Provide the [x, y] coordinate of the cell's center where the given text is located.  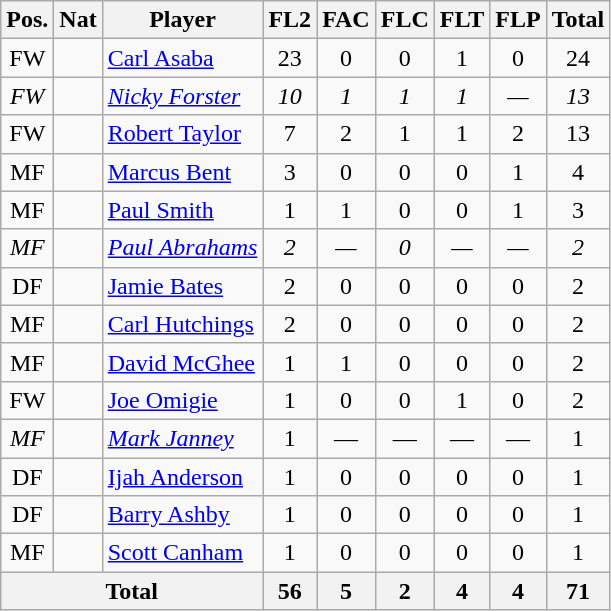
FAC [346, 20]
FL2 [290, 20]
7 [290, 134]
Mark Janney [182, 438]
Robert Taylor [182, 134]
Ijah Anderson [182, 477]
56 [290, 591]
10 [290, 96]
FLC [404, 20]
Marcus Bent [182, 172]
FLT [462, 20]
Joe Omigie [182, 400]
Scott Canham [182, 553]
Nat [78, 20]
5 [346, 591]
Paul Abrahams [182, 248]
David McGhee [182, 362]
Player [182, 20]
Nicky Forster [182, 96]
Carl Hutchings [182, 324]
71 [578, 591]
Carl Asaba [182, 58]
Barry Ashby [182, 515]
FLP [518, 20]
23 [290, 58]
Jamie Bates [182, 286]
Pos. [28, 20]
24 [578, 58]
Paul Smith [182, 210]
